Extract the (x, y) coordinate from the center of the cell holding the provided text.  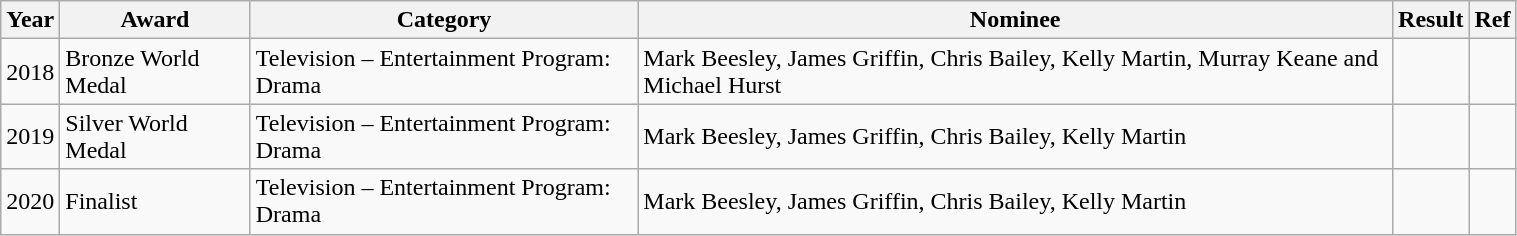
Result (1431, 20)
Category (444, 20)
Ref (1492, 20)
Mark Beesley, James Griffin, Chris Bailey, Kelly Martin, Murray Keane and Michael Hurst (1016, 72)
2019 (30, 136)
Nominee (1016, 20)
Bronze World Medal (155, 72)
Year (30, 20)
2018 (30, 72)
2020 (30, 202)
Silver World Medal (155, 136)
Finalist (155, 202)
Award (155, 20)
